Return the (X, Y) coordinate for the center point of the cell that contains the specified text.  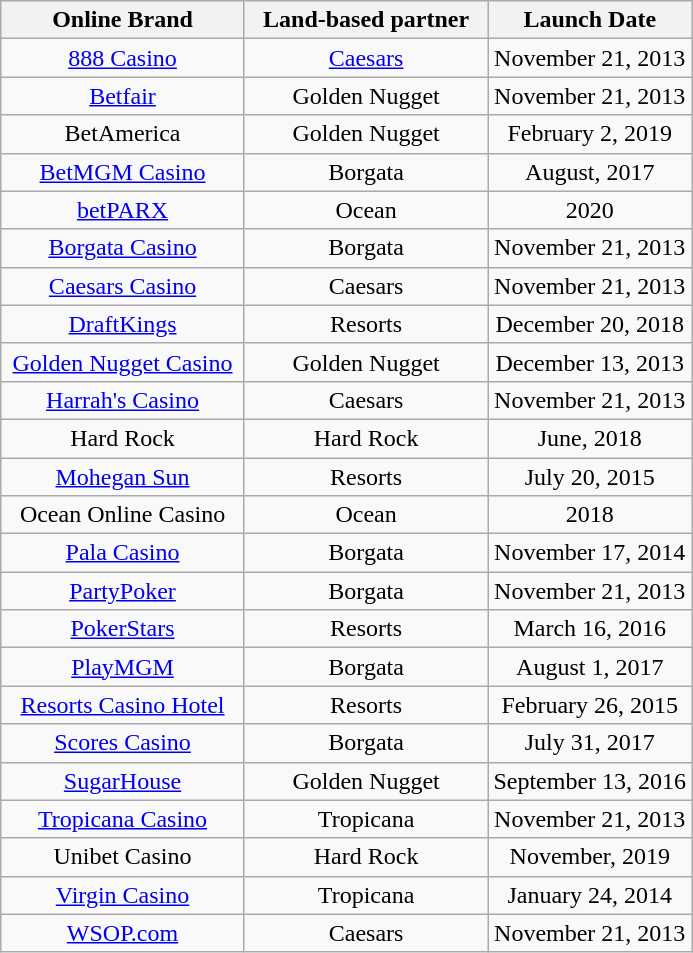
Betfair (123, 96)
July 31, 2017 (590, 743)
Ocean Online Casino (123, 515)
August 1, 2017 (590, 667)
SugarHouse (123, 781)
March 16, 2016 (590, 629)
June, 2018 (590, 438)
WSOP.com (123, 933)
Online Brand (123, 20)
February 2, 2019 (590, 134)
BetMGM Casino (123, 172)
November, 2019 (590, 857)
Virgin Casino (123, 895)
DraftKings (123, 324)
PartyPoker (123, 591)
Unibet Casino (123, 857)
BetAmerica (123, 134)
Mohegan Sun (123, 477)
PlayMGM (123, 667)
Scores Casino (123, 743)
888 Casino (123, 58)
betPARX (123, 210)
February 26, 2015 (590, 705)
December 20, 2018 (590, 324)
Launch Date (590, 20)
2018 (590, 515)
August, 2017 (590, 172)
September 13, 2016 (590, 781)
PokerStars (123, 629)
Pala Casino (123, 553)
Golden Nugget Casino (123, 362)
Tropicana Casino (123, 819)
November 17, 2014 (590, 553)
July 20, 2015 (590, 477)
Harrah's Casino (123, 400)
December 13, 2013 (590, 362)
2020 (590, 210)
Land-based partner (366, 20)
Caesars Casino (123, 286)
January 24, 2014 (590, 895)
Borgata Casino (123, 248)
Resorts Casino Hotel (123, 705)
